From the cell containing the given text, extract its center point as [X, Y] coordinate. 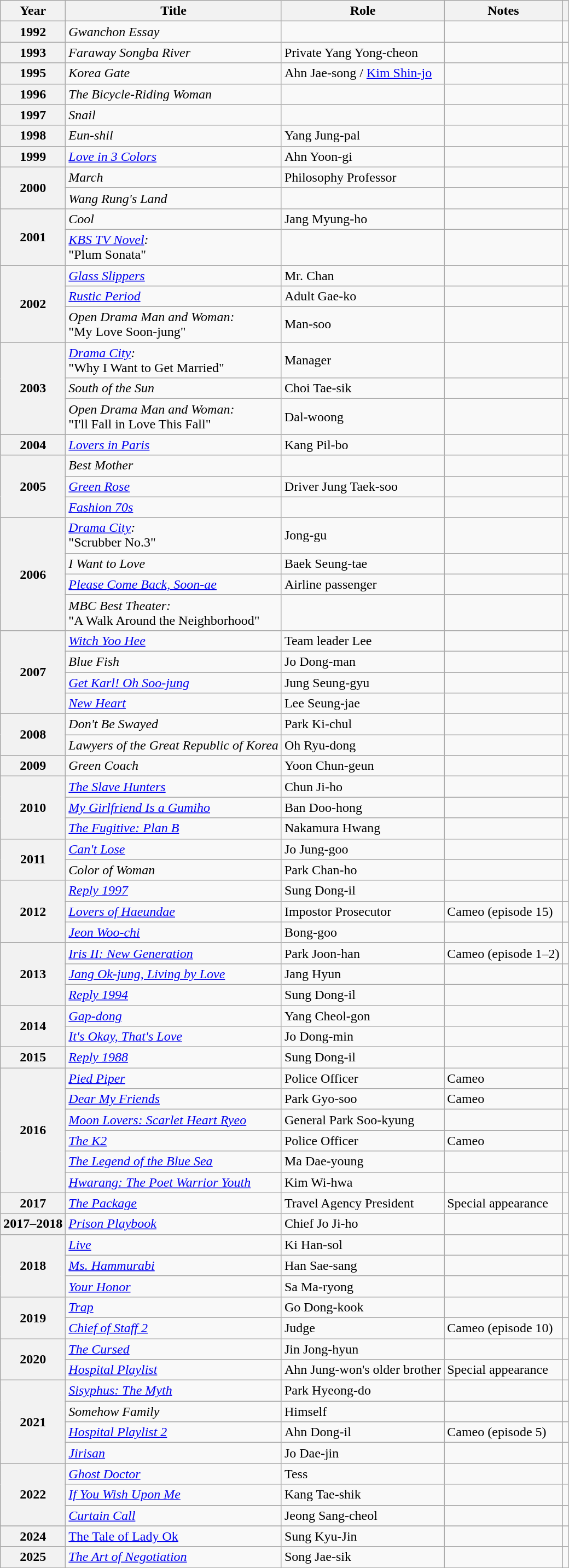
Glass Slippers [174, 275]
Can't Lose [174, 849]
Ahn Yoon-gi [362, 156]
2020 [33, 1359]
Sung Kyu-Jin [362, 1536]
1996 [33, 94]
Lawyers of the Great Republic of Korea [174, 745]
Go Dong-kook [362, 1307]
2017 [33, 1203]
2013 [33, 974]
2019 [33, 1317]
Private Yang Yong-cheon [362, 53]
Sisyphus: The Myth [174, 1391]
March [174, 177]
2001 [33, 236]
Reply 1997 [174, 891]
Han Sae-sang [362, 1265]
Man-soo [362, 325]
The Package [174, 1203]
KBS TV Novel:"Plum Sonata" [174, 247]
Open Drama Man and Woman:"My Love Soon-jung" [174, 325]
2004 [33, 445]
Jong-gu [362, 535]
Witch Yoo Hee [174, 641]
Choi Tae-sik [362, 388]
2025 [33, 1557]
2014 [33, 1026]
The Cursed [174, 1349]
Yang Jung-pal [362, 136]
Park Joon-han [362, 953]
Reply 1988 [174, 1058]
Jang Hyun [362, 974]
2008 [33, 735]
Best Mother [174, 466]
Cameo (episode 1–2) [503, 953]
Ghost Doctor [174, 1474]
Ban Doo-hong [362, 808]
Philosophy Professor [362, 177]
1999 [33, 156]
Don't Be Swayed [174, 724]
Year [33, 11]
Jo Jung-goo [362, 849]
Chun Ji-ho [362, 787]
Color of Woman [174, 870]
Please Come Back, Soon-ae [174, 584]
New Heart [174, 704]
1998 [33, 136]
Gwanchon Essay [174, 32]
2003 [33, 388]
Drama City:"Scrubber No.3" [174, 535]
Green Rose [174, 486]
It's Okay, That's Love [174, 1037]
Song Jae-sik [362, 1557]
Tess [362, 1474]
Hwarang: The Poet Warrior Youth [174, 1182]
Jeon Woo-chi [174, 932]
2000 [33, 188]
The Tale of Lady Ok [174, 1536]
Impostor Prosecutor [362, 911]
Lee Seung-jae [362, 704]
2017–2018 [33, 1224]
Role [362, 11]
2005 [33, 486]
Park Ki-chul [362, 724]
Gap-dong [174, 1016]
Kang Tae-shik [362, 1495]
Mr. Chan [362, 275]
The K2 [174, 1141]
Baek Seung-tae [362, 564]
Drama City:"Why I Want to Get Married" [174, 360]
Kim Wi-hwa [362, 1182]
2007 [33, 672]
Rustic Period [174, 297]
2021 [33, 1422]
Reply 1994 [174, 995]
2016 [33, 1130]
Airline passenger [362, 584]
MBC Best Theater:"A Walk Around the Neighborhood" [174, 613]
If You Wish Upon Me [174, 1495]
Faraway Songba River [174, 53]
Prison Playbook [174, 1224]
Love in 3 Colors [174, 156]
Jo Dong-min [362, 1037]
Ahn Jae-song / Kim Shin-jo [362, 73]
The Legend of the Blue Sea [174, 1162]
Dal-woong [362, 417]
Cool [174, 219]
Dear My Friends [174, 1099]
Ahn Dong-il [362, 1432]
Fashion 70s [174, 507]
Jang Myung-ho [362, 219]
The Fugitive: Plan B [174, 828]
Team leader Lee [362, 641]
Open Drama Man and Woman:"I'll Fall in Love This Fall" [174, 417]
Jang Ok-jung, Living by Love [174, 974]
Jin Jong-hyun [362, 1349]
Jung Seung-gyu [362, 682]
Yang Cheol-gon [362, 1016]
Park Chan-ho [362, 870]
Get Karl! Oh Soo-jung [174, 682]
Lovers of Haeundae [174, 911]
Your Honor [174, 1286]
Ma Dae-young [362, 1162]
The Art of Negotiation [174, 1557]
2012 [33, 911]
2018 [33, 1265]
Yoon Chun-geun [362, 766]
Hospital Playlist [174, 1370]
Manager [362, 360]
Himself [362, 1412]
Cameo (episode 15) [503, 911]
Jo Dong-man [362, 661]
2024 [33, 1536]
Cameo (episode 5) [503, 1432]
I Want to Love [174, 564]
2015 [33, 1058]
Sa Ma-ryong [362, 1286]
Ms. Hammurabi [174, 1265]
Hospital Playlist 2 [174, 1432]
2011 [33, 860]
Wang Rung's Land [174, 198]
General Park Soo-kyung [362, 1120]
Jo Dae-jin [362, 1453]
Park Gyo-soo [362, 1099]
Nakamura Hwang [362, 828]
Trap [174, 1307]
Ki Han-sol [362, 1245]
Judge [362, 1328]
Iris II: New Generation [174, 953]
South of the Sun [174, 388]
2022 [33, 1495]
Notes [503, 11]
My Girlfriend Is a Gumiho [174, 808]
Bong-goo [362, 932]
1997 [33, 115]
Chief Jo Ji-ho [362, 1224]
1995 [33, 73]
Korea Gate [174, 73]
2009 [33, 766]
Curtain Call [174, 1515]
Live [174, 1245]
Cameo (episode 10) [503, 1328]
Kang Pil-bo [362, 445]
Green Coach [174, 766]
2002 [33, 303]
Jeong Sang-cheol [362, 1515]
Park Hyeong-do [362, 1391]
1992 [33, 32]
Driver Jung Taek-soo [362, 486]
Moon Lovers: Scarlet Heart Ryeo [174, 1120]
Snail [174, 115]
Lovers in Paris [174, 445]
Ahn Jung-won's older brother [362, 1370]
Blue Fish [174, 661]
Oh Ryu-dong [362, 745]
Travel Agency President [362, 1203]
2006 [33, 574]
2010 [33, 808]
Somehow Family [174, 1412]
Jirisan [174, 1453]
Adult Gae-ko [362, 297]
1993 [33, 53]
Pied Piper [174, 1078]
Title [174, 11]
Eun-shil [174, 136]
The Slave Hunters [174, 787]
The Bicycle-Riding Woman [174, 94]
Chief of Staff 2 [174, 1328]
